Output the (x, y) coordinate of the center of the cell containing the given text.  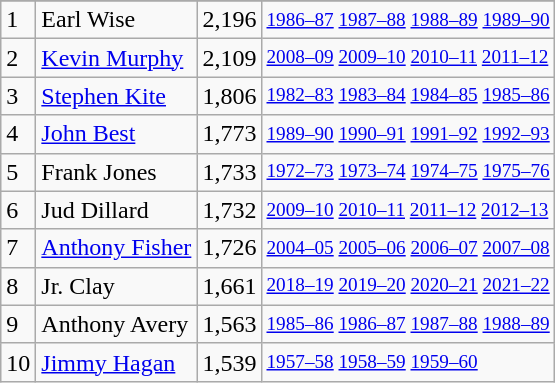
Earl Wise (116, 20)
1,539 (230, 362)
1,732 (230, 210)
Jud Dillard (116, 210)
Jimmy Hagan (116, 362)
Anthony Fisher (116, 248)
1,661 (230, 286)
1,773 (230, 134)
1986–87 1987–88 1988–89 1989–90 (408, 20)
2009–10 2010–11 2011–12 2012–13 (408, 210)
1989–90 1990–91 1991–92 1992–93 (408, 134)
1972–73 1973–74 1974–75 1975–76 (408, 172)
Frank Jones (116, 172)
John Best (116, 134)
1982–83 1983–84 1984–85 1985–86 (408, 96)
2008–09 2009–10 2010–11 2011–12 (408, 58)
5 (18, 172)
1,563 (230, 324)
Kevin Murphy (116, 58)
2 (18, 58)
2004–05 2005–06 2006–07 2007–08 (408, 248)
1,733 (230, 172)
7 (18, 248)
1,726 (230, 248)
2,109 (230, 58)
3 (18, 96)
2018–19 2019–20 2020–21 2021–22 (408, 286)
2,196 (230, 20)
1,806 (230, 96)
1 (18, 20)
9 (18, 324)
1957–58 1958–59 1959–60 (408, 362)
4 (18, 134)
Stephen Kite (116, 96)
1985–86 1986–87 1987–88 1988–89 (408, 324)
8 (18, 286)
6 (18, 210)
10 (18, 362)
Jr. Clay (116, 286)
Anthony Avery (116, 324)
